Scan for the cell matching the given text and deliver its [X, Y] coordinate at center. 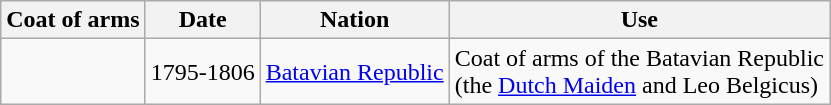
Coat of arms of the Batavian Republic(the Dutch Maiden and Leo Belgicus) [639, 72]
Nation [354, 20]
Coat of arms [73, 20]
Date [202, 20]
1795-1806 [202, 72]
Batavian Republic [354, 72]
Use [639, 20]
